Extract the (x, y) coordinate from the center of the cell holding the provided text.  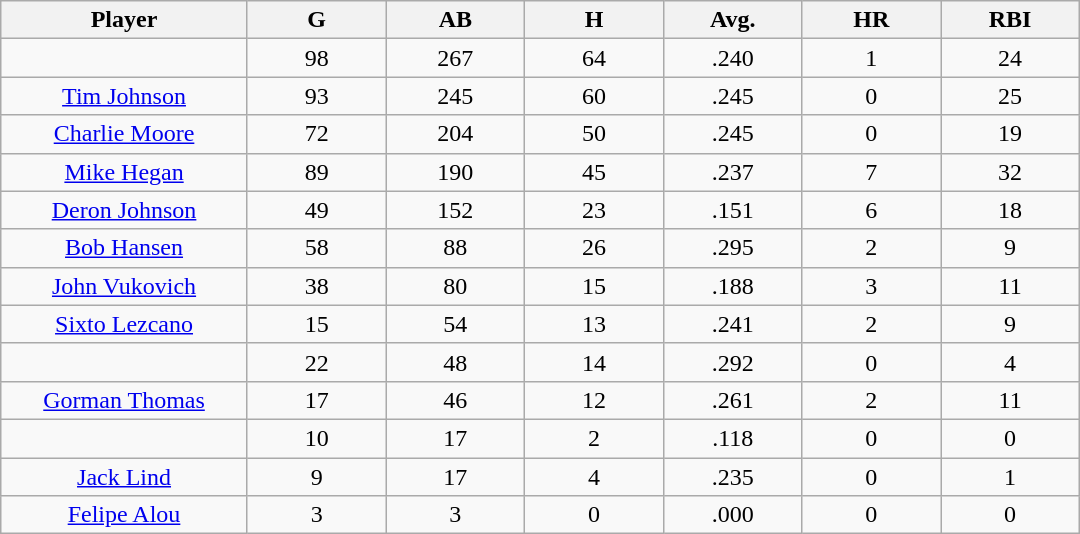
19 (1010, 134)
.261 (732, 400)
Sixto Lezcano (124, 324)
Player (124, 20)
.237 (732, 172)
22 (316, 362)
Bob Hansen (124, 248)
60 (594, 96)
12 (594, 400)
80 (456, 286)
HR (872, 20)
64 (594, 58)
93 (316, 96)
.241 (732, 324)
.292 (732, 362)
7 (872, 172)
.240 (732, 58)
AB (456, 20)
Avg. (732, 20)
48 (456, 362)
45 (594, 172)
54 (456, 324)
Jack Lind (124, 477)
.188 (732, 286)
72 (316, 134)
89 (316, 172)
RBI (1010, 20)
H (594, 20)
58 (316, 248)
190 (456, 172)
John Vukovich (124, 286)
6 (872, 210)
46 (456, 400)
.295 (732, 248)
Charlie Moore (124, 134)
10 (316, 438)
38 (316, 286)
49 (316, 210)
267 (456, 58)
Deron Johnson (124, 210)
98 (316, 58)
26 (594, 248)
88 (456, 248)
Felipe Alou (124, 515)
14 (594, 362)
18 (1010, 210)
Mike Hegan (124, 172)
.235 (732, 477)
25 (1010, 96)
23 (594, 210)
.000 (732, 515)
32 (1010, 172)
Tim Johnson (124, 96)
24 (1010, 58)
152 (456, 210)
.118 (732, 438)
Gorman Thomas (124, 400)
204 (456, 134)
13 (594, 324)
G (316, 20)
.151 (732, 210)
245 (456, 96)
50 (594, 134)
